Extract the (x, y) coordinate from the center of the cell holding the provided text.  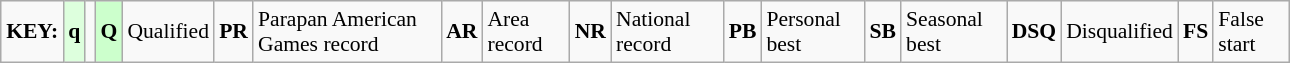
Personal best (812, 32)
PB (743, 32)
Qualified (168, 32)
Seasonal best (954, 32)
Area record (526, 32)
False start (1251, 32)
NR (590, 32)
FS (1196, 32)
Parapan American Games record (347, 32)
q (74, 32)
Disqualified (1120, 32)
PR (234, 32)
DSQ (1034, 32)
National record (668, 32)
KEY: (32, 32)
Q (108, 32)
AR (462, 32)
SB (884, 32)
